Extract the [x, y] coordinate from the center of the cell holding the provided text.  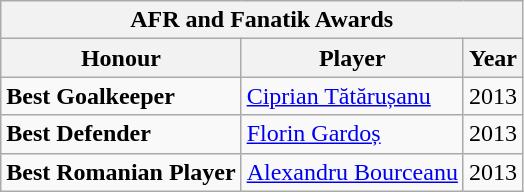
Alexandru Bourceanu [352, 172]
Ciprian Tătărușanu [352, 96]
Honour [121, 58]
Best Goalkeeper [121, 96]
Best Romanian Player [121, 172]
AFR and Fanatik Awards [262, 20]
Player [352, 58]
Year [492, 58]
Florin Gardoș [352, 134]
Best Defender [121, 134]
